From the cell containing the given text, extract its center point as (X, Y) coordinate. 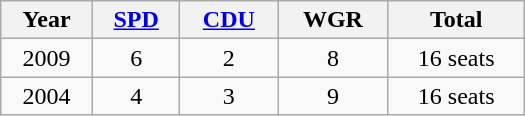
WGR (333, 20)
6 (136, 58)
4 (136, 96)
9 (333, 96)
CDU (229, 20)
2009 (47, 58)
Year (47, 20)
SPD (136, 20)
3 (229, 96)
2004 (47, 96)
2 (229, 58)
8 (333, 58)
Total (456, 20)
